Scan for the cell matching the given text and deliver its (X, Y) coordinate at center. 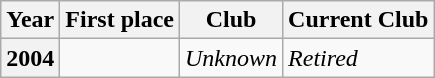
Retired (358, 58)
2004 (30, 58)
Year (30, 20)
Club (232, 20)
Current Club (358, 20)
Unknown (232, 58)
First place (120, 20)
